Output the [X, Y] coordinate of the center of the cell containing the given text.  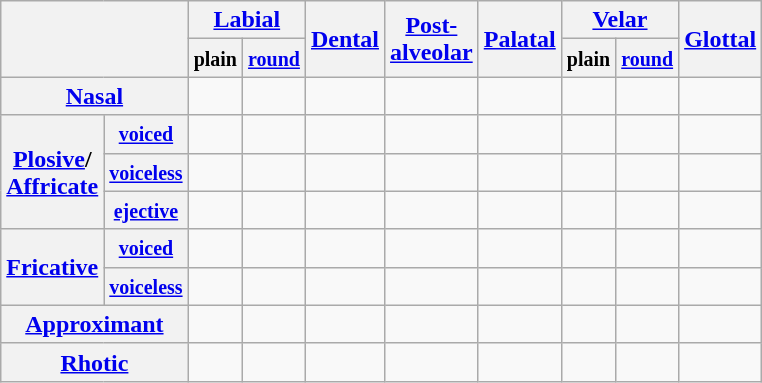
Approximant [94, 324]
Fricative [52, 267]
Post-alveolar [432, 39]
Velar [620, 20]
Labial [246, 20]
Rhotic [94, 362]
Plosive/Affricate [52, 172]
ejective [146, 210]
Dental [344, 39]
Nasal [94, 96]
Palatal [520, 39]
Glottal [720, 39]
